Locate the cell with the specified text and output its [X, Y] center coordinate. 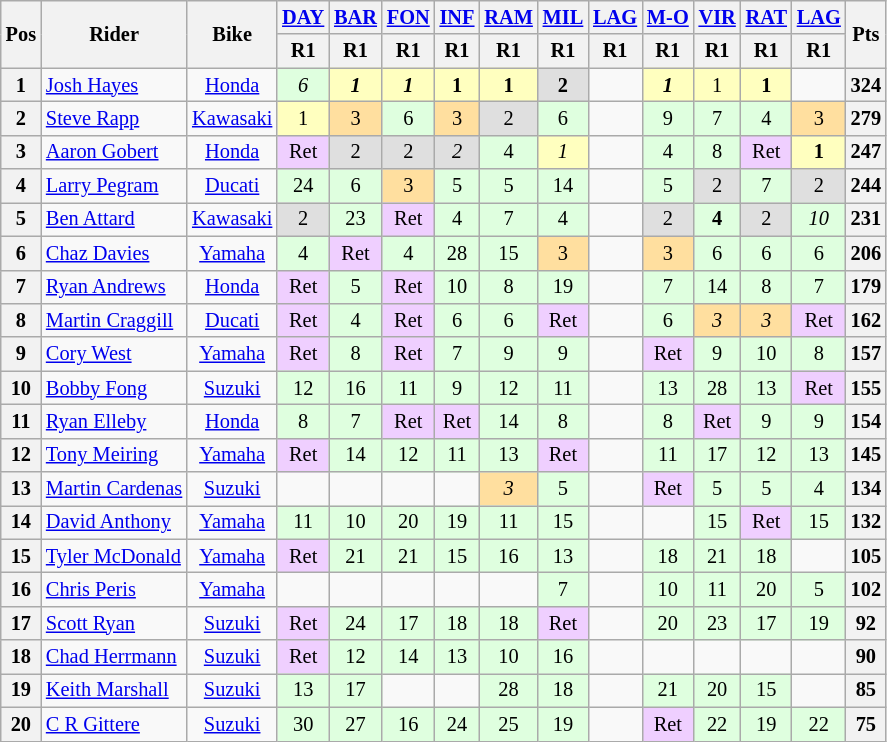
RAT [766, 17]
Steve Rapp [114, 118]
C R Gittere [114, 724]
Rider [114, 34]
25 [508, 724]
Bobby Fong [114, 388]
Martin Craggill [114, 320]
Chris Peris [114, 589]
27 [356, 724]
Tony Meiring [114, 455]
145 [866, 455]
INF [458, 17]
Pts [866, 34]
Aaron Gobert [114, 152]
92 [866, 623]
Bike [232, 34]
102 [866, 589]
247 [866, 152]
90 [866, 657]
206 [866, 253]
VIR [718, 17]
155 [866, 388]
FON [408, 17]
Larry Pegram [114, 186]
Cory West [114, 354]
231 [866, 219]
M-O [668, 17]
85 [866, 690]
RAM [508, 17]
132 [866, 522]
30 [303, 724]
134 [866, 489]
279 [866, 118]
Scott Ryan [114, 623]
179 [866, 287]
David Anthony [114, 522]
Chaz Davies [114, 253]
154 [866, 421]
Martin Cardenas [114, 489]
Ryan Andrews [114, 287]
324 [866, 85]
Chad Herrmann [114, 657]
Keith Marshall [114, 690]
162 [866, 320]
Ryan Elleby [114, 421]
MIL [563, 17]
BAR [356, 17]
105 [866, 556]
Tyler McDonald [114, 556]
Josh Hayes [114, 85]
Ben Attard [114, 219]
DAY [303, 17]
Pos [21, 34]
244 [866, 186]
157 [866, 354]
75 [866, 724]
